Find where the given text appears and provide that cell's center as (x, y) coordinate. 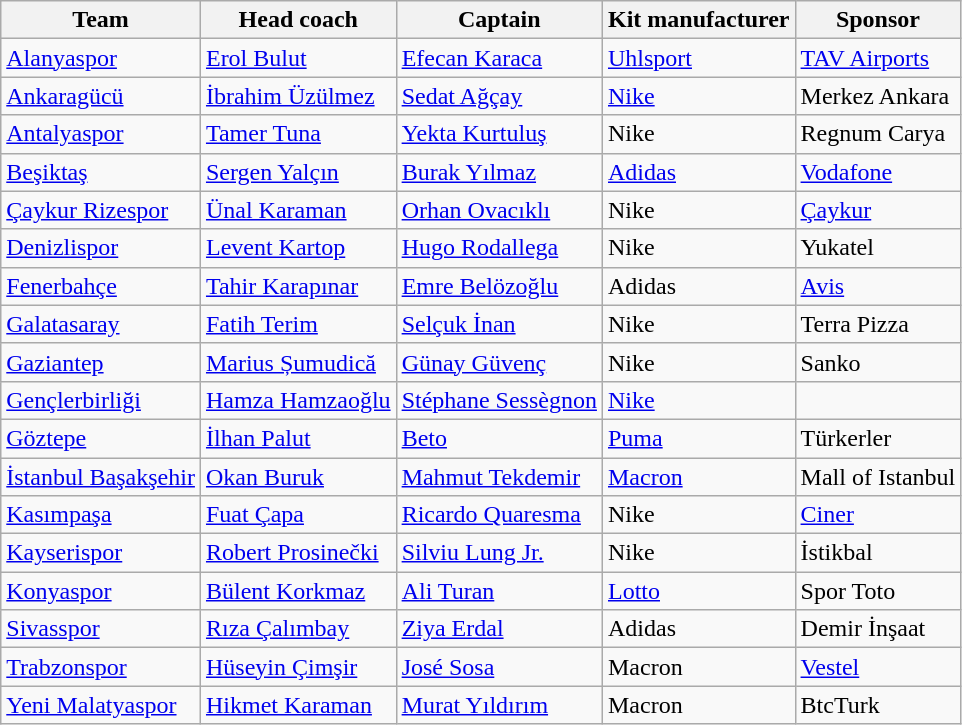
Tahir Karapınar (298, 286)
Sponsor (878, 20)
Robert Prosinečki (298, 553)
Stéphane Sessègnon (499, 400)
Fuat Çapa (298, 515)
Emre Belözoğlu (499, 286)
İlhan Palut (298, 438)
Konyaspor (101, 591)
TAV Airports (878, 58)
Selçuk İnan (499, 324)
Vodafone (878, 172)
Antalyaspor (101, 134)
Vestel (878, 667)
Yeni Malatyaspor (101, 705)
Bülent Korkmaz (298, 591)
Denizlispor (101, 248)
Tamer Tuna (298, 134)
Ankaragücü (101, 96)
Hamza Hamzaoğlu (298, 400)
Sedat Ağçay (499, 96)
José Sosa (499, 667)
İstanbul Başakşehir (101, 477)
Beşiktaş (101, 172)
Burak Yılmaz (499, 172)
Sergen Yalçın (298, 172)
Orhan Ovacıklı (499, 210)
Lotto (698, 591)
Kayserispor (101, 553)
Ricardo Quaresma (499, 515)
Okan Buruk (298, 477)
Fenerbahçe (101, 286)
Avis (878, 286)
Alanyaspor (101, 58)
Mahmut Tekdemir (499, 477)
Demir İnşaat (878, 629)
Puma (698, 438)
Göztepe (101, 438)
Fatih Terim (298, 324)
Erol Bulut (298, 58)
Sanko (878, 362)
Team (101, 20)
Rıza Çalımbay (298, 629)
Gaziantep (101, 362)
Türkerler (878, 438)
Head coach (298, 20)
Ali Turan (499, 591)
Regnum Carya (878, 134)
Ciner (878, 515)
Kit manufacturer (698, 20)
Gençlerbirliği (101, 400)
Günay Güvenç (499, 362)
Çaykur (878, 210)
Merkez Ankara (878, 96)
İstikbal (878, 553)
Silviu Lung Jr. (499, 553)
Hüseyin Çimşir (298, 667)
Hikmet Karaman (298, 705)
Mall of Istanbul (878, 477)
Çaykur Rizespor (101, 210)
Trabzonspor (101, 667)
Marius Șumudică (298, 362)
Yekta Kurtuluş (499, 134)
İbrahim Üzülmez (298, 96)
Sivasspor (101, 629)
Levent Kartop (298, 248)
Kasımpaşa (101, 515)
Murat Yıldırım (499, 705)
Terra Pizza (878, 324)
Galatasaray (101, 324)
Hugo Rodallega (499, 248)
BtcTurk (878, 705)
Ünal Karaman (298, 210)
Spor Toto (878, 591)
Uhlsport (698, 58)
Ziya Erdal (499, 629)
Yukatel (878, 248)
Beto (499, 438)
Captain (499, 20)
Efecan Karaca (499, 58)
